Identify which cell holds the provided text, then report its (X, Y) central coordinate. 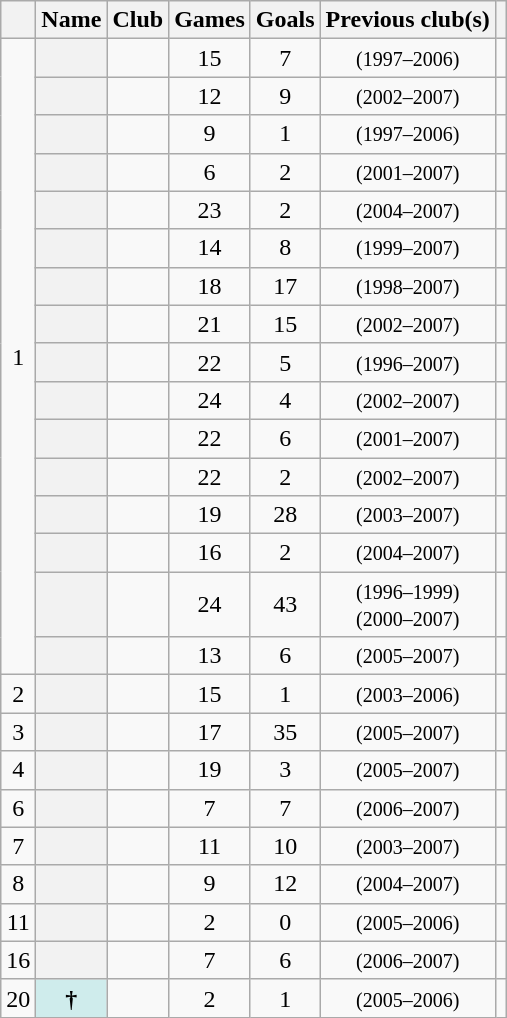
Previous club(s) (408, 20)
21 (210, 324)
Games (210, 20)
14 (210, 248)
35 (285, 732)
Name (72, 20)
13 (210, 656)
5 (285, 362)
0 (285, 922)
10 (285, 846)
20 (18, 998)
† (72, 998)
(1996–2007) (408, 362)
(1999–2007) (408, 248)
(1996–1999) (2000–2007) (408, 604)
(2003–2006) (408, 694)
Club (138, 20)
28 (285, 515)
(1998–2007) (408, 286)
23 (210, 210)
Goals (285, 20)
43 (285, 604)
18 (210, 286)
